Extract the [X, Y] coordinate from the center of the cell holding the provided text.  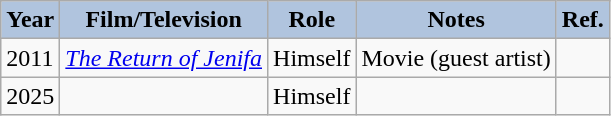
Ref. [582, 20]
Film/Television [164, 20]
2025 [30, 96]
2011 [30, 58]
Notes [456, 20]
Movie (guest artist) [456, 58]
Role [312, 20]
Year [30, 20]
The Return of Jenifa [164, 58]
